Capture the cell that displays the provided text and extract its (x, y) central coordinate. 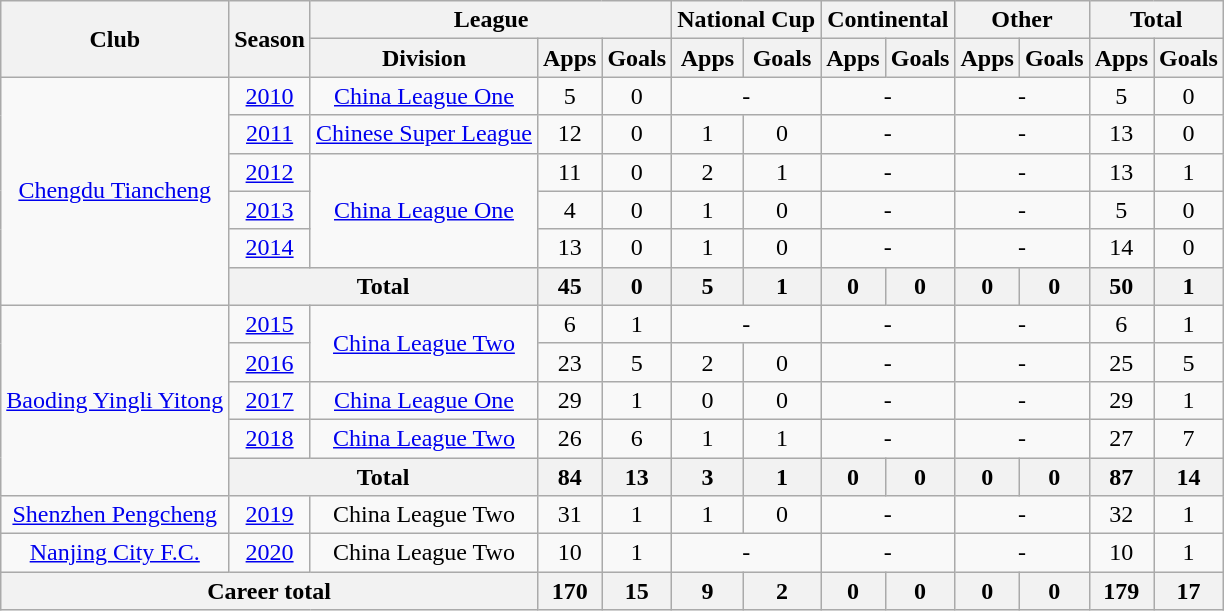
11 (569, 172)
League (490, 20)
2015 (270, 324)
170 (569, 591)
Nanjing City F.C. (115, 553)
2019 (270, 515)
Continental (888, 20)
2017 (270, 400)
17 (1189, 591)
32 (1121, 515)
12 (569, 134)
25 (1121, 362)
2013 (270, 210)
Chengdu Tiancheng (115, 191)
84 (569, 477)
2016 (270, 362)
Season (270, 39)
Other (1022, 20)
2014 (270, 248)
179 (1121, 591)
27 (1121, 438)
4 (569, 210)
31 (569, 515)
Career total (270, 591)
Shenzhen Pengcheng (115, 515)
2018 (270, 438)
Baoding Yingli Yitong (115, 400)
26 (569, 438)
National Cup (746, 20)
3 (708, 477)
23 (569, 362)
Division (424, 58)
Club (115, 39)
15 (637, 591)
2010 (270, 96)
7 (1189, 438)
87 (1121, 477)
9 (708, 591)
Chinese Super League (424, 134)
2011 (270, 134)
50 (1121, 286)
45 (569, 286)
2020 (270, 553)
2012 (270, 172)
